Search for the cell housing the specified text and yield its (x, y) center coordinate. 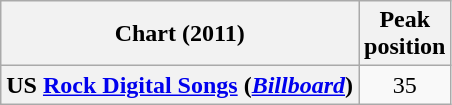
Peakposition (405, 34)
35 (405, 85)
US Rock Digital Songs (Billboard) (180, 85)
Chart (2011) (180, 34)
